For the text-containing cell, return its midpoint in (X, Y) coordinate format. 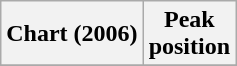
Chart (2006) (72, 34)
Peakposition (189, 34)
